Determine the (x, y) coordinate at the center of the cell enclosing the given text.  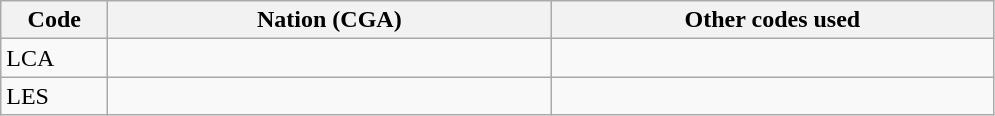
LES (54, 96)
Nation (CGA) (330, 20)
Code (54, 20)
Other codes used (772, 20)
LCA (54, 58)
